Output the (X, Y) coordinate of the center of the cell containing the given text.  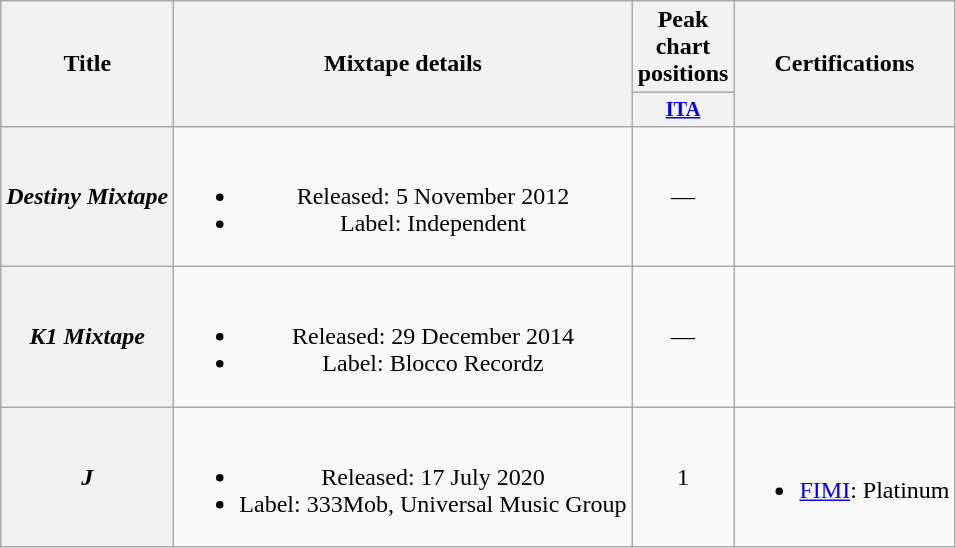
1 (683, 477)
Released: 29 December 2014Label: Blocco Recordz (403, 337)
ITA (683, 110)
FIMI: Platinum (844, 477)
Released: 17 July 2020Label: 333Mob, Universal Music Group (403, 477)
Mixtape details (403, 64)
J (88, 477)
Peak chart positions (683, 47)
Title (88, 64)
Released: 5 November 2012Label: Independent (403, 196)
Destiny Mixtape (88, 196)
Certifications (844, 64)
K1 Mixtape (88, 337)
